Return the [x, y] coordinate for the center point of the cell that contains the specified text.  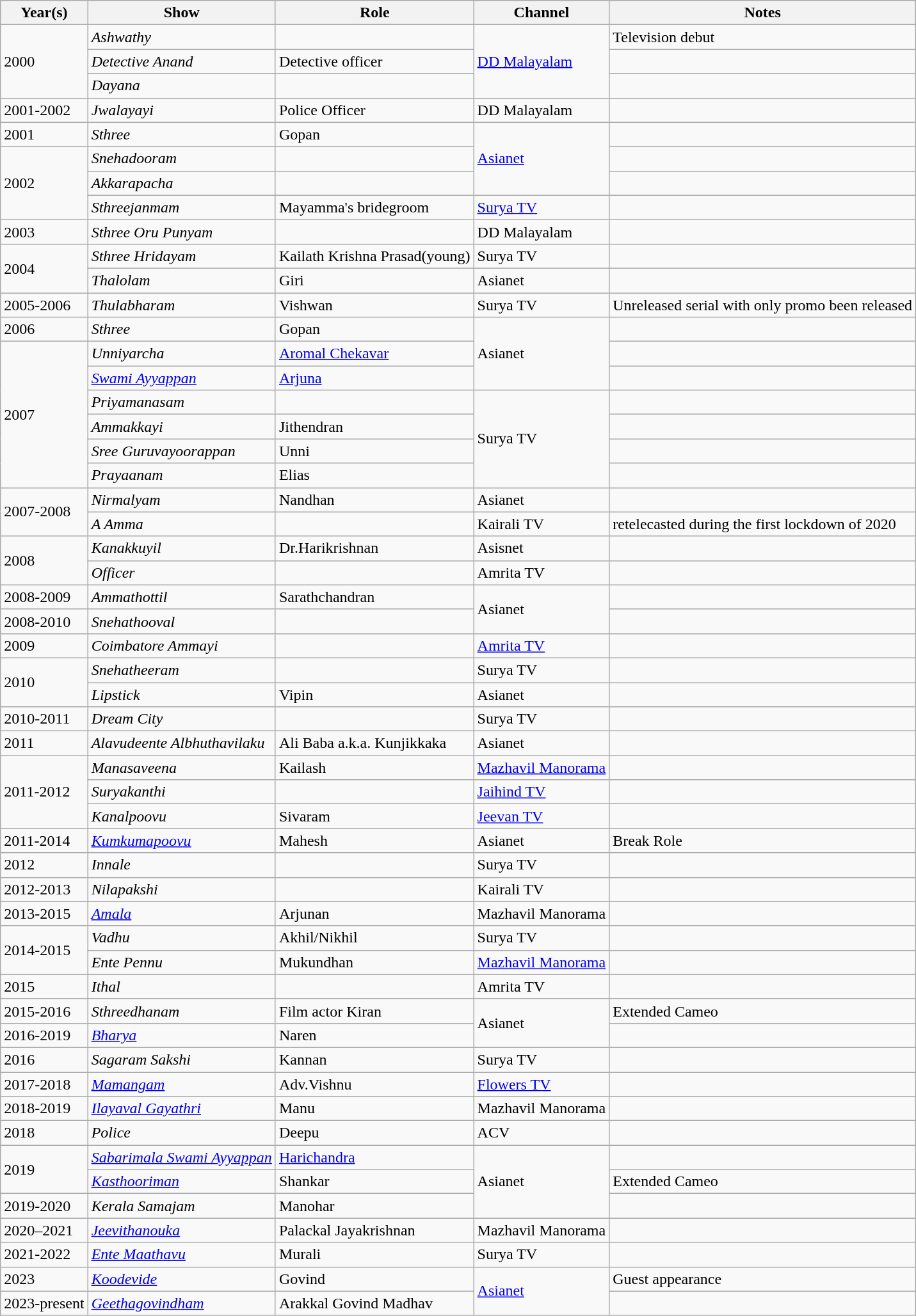
Police [182, 1133]
Show [182, 13]
Palackal Jayakrishnan [374, 1230]
Sthreejanmam [182, 207]
ACV [542, 1133]
retelecasted during the first lockdown of 2020 [763, 524]
Kasthooriman [182, 1182]
Koodevide [182, 1279]
Detective Anand [182, 61]
Kanalpoovu [182, 816]
2000 [44, 61]
Jithendran [374, 427]
2016 [44, 1059]
Unniyarcha [182, 354]
2006 [44, 329]
2008-2010 [44, 621]
Geethagovindham [182, 1303]
2023-present [44, 1303]
Sree Guruvayoorappan [182, 451]
Jeevithanouka [182, 1230]
Flowers TV [542, 1084]
2001 [44, 134]
2011-2012 [44, 792]
Ithal [182, 987]
Kailath Krishna Prasad(young) [374, 256]
2016-2019 [44, 1035]
Snehatheeram [182, 670]
Harichandra [374, 1157]
2013-2015 [44, 914]
Dr.Harikrishnan [374, 548]
Kannan [374, 1059]
Aromal Chekavar [374, 354]
Sthreedhanam [182, 1011]
2014-2015 [44, 950]
Adv.Vishnu [374, 1084]
Asisnet [542, 548]
2010 [44, 682]
Thalolam [182, 280]
Elias [374, 475]
2007-2008 [44, 512]
Arakkal Govind Madhav [374, 1303]
Vishwan [374, 305]
Giri [374, 280]
Shankar [374, 1182]
Snehathooval [182, 621]
Kumkumapoovu [182, 841]
Break Role [763, 841]
Coimbatore Ammayi [182, 646]
Priyamanasam [182, 402]
Film actor Kiran [374, 1011]
2007 [44, 415]
2010-2011 [44, 719]
Kerala Samajam [182, 1206]
2019-2020 [44, 1206]
Murali [374, 1255]
Year(s) [44, 13]
Akkarapacha [182, 183]
Role [374, 13]
Nirmalyam [182, 500]
Jaihind TV [542, 792]
Innale [182, 865]
Nilapakshi [182, 889]
Mayamma's bridegroom [374, 207]
2005-2006 [44, 305]
2015 [44, 987]
Arjunan [374, 914]
Govind [374, 1279]
Ashwathy [182, 37]
2021-2022 [44, 1255]
Prayaanam [182, 475]
2011 [44, 743]
Manohar [374, 1206]
Kailash [374, 768]
2009 [44, 646]
Manasaveena [182, 768]
Akhil/Nikhil [374, 938]
2012-2013 [44, 889]
A Amma [182, 524]
Swami Ayyappan [182, 378]
Jeevan TV [542, 816]
2004 [44, 268]
2011-2014 [44, 841]
Bharya [182, 1035]
Snehadooram [182, 159]
2003 [44, 232]
Suryakanthi [182, 792]
2018-2019 [44, 1109]
Guest appearance [763, 1279]
Naren [374, 1035]
Ilayaval Gayathri [182, 1109]
Lipstick [182, 694]
Mukundhan [374, 962]
Sarathchandran [374, 597]
Vadhu [182, 938]
Mamangam [182, 1084]
Television debut [763, 37]
Deepu [374, 1133]
Jwalayayi [182, 110]
Ammathottil [182, 597]
Manu [374, 1109]
Unreleased serial with only promo been released [763, 305]
Sivaram [374, 816]
2008 [44, 560]
Kanakkuyil [182, 548]
2012 [44, 865]
2023 [44, 1279]
Channel [542, 13]
2018 [44, 1133]
Vipin [374, 694]
2001-2002 [44, 110]
Sthree Hridayam [182, 256]
Notes [763, 13]
Sthree Oru Punyam [182, 232]
2020–2021 [44, 1230]
Alavudeente Albhuthavilaku [182, 743]
Ali Baba a.k.a. Kunjikkaka [374, 743]
Sabarimala Swami Ayyappan [182, 1157]
Thulabharam [182, 305]
2002 [44, 183]
Unni [374, 451]
Ammakkayi [182, 427]
Arjuna [374, 378]
2017-2018 [44, 1084]
Officer [182, 573]
Nandhan [374, 500]
Dream City [182, 719]
Police Officer [374, 110]
2019 [44, 1169]
2015-2016 [44, 1011]
Ente Pennu [182, 962]
Dayana [182, 86]
Ente Maathavu [182, 1255]
2008-2009 [44, 597]
Detective officer [374, 61]
Amala [182, 914]
Mahesh [374, 841]
Sagaram Sakshi [182, 1059]
